Find where the given text appears and provide that cell's center as (X, Y) coordinate. 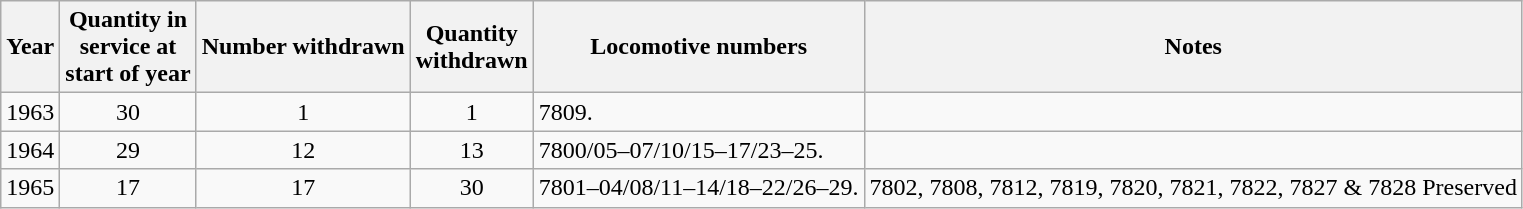
29 (128, 150)
7800/05–07/10/15–17/23–25. (698, 150)
7802, 7808, 7812, 7819, 7820, 7821, 7822, 7827 & 7828 Preserved (1193, 188)
Quantity inservice atstart of year (128, 47)
1965 (30, 188)
Locomotive numbers (698, 47)
1964 (30, 150)
1963 (30, 112)
7809. (698, 112)
13 (472, 150)
Number withdrawn (303, 47)
12 (303, 150)
7801–04/08/11–14/18–22/26–29. (698, 188)
Year (30, 47)
Notes (1193, 47)
Quantitywithdrawn (472, 47)
